Determine the [X, Y] coordinate at the center of the cell enclosing the given text.  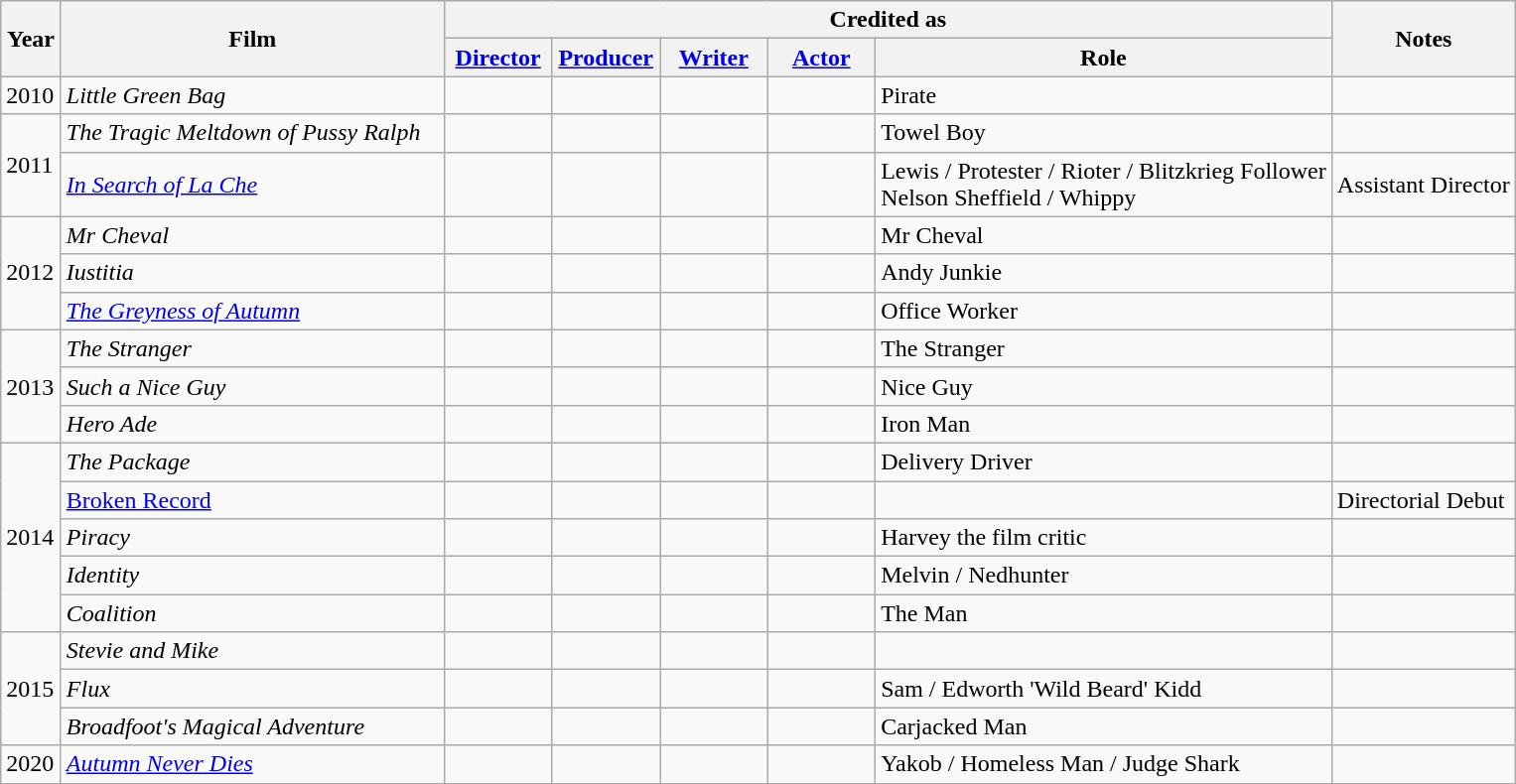
Harvey the film critic [1104, 538]
Nice Guy [1104, 386]
Broadfoot's Magical Adventure [252, 726]
2010 [32, 95]
Delivery Driver [1104, 461]
Piracy [252, 538]
Writer [713, 58]
The Tragic Meltdown of Pussy Ralph [252, 133]
Such a Nice Guy [252, 386]
The Greyness of Autumn [252, 311]
Coalition [252, 613]
Lewis / Protester / Rioter / Blitzkrieg FollowerNelson Sheffield / Whippy [1104, 185]
Sam / Edworth 'Wild Beard' Kidd [1104, 689]
Assistant Director [1424, 185]
Identity [252, 576]
Office Worker [1104, 311]
2015 [32, 689]
Notes [1424, 39]
Producer [606, 58]
2011 [32, 165]
Yakob / Homeless Man / Judge Shark [1104, 764]
The Man [1104, 613]
Melvin / Nedhunter [1104, 576]
Directorial Debut [1424, 499]
Stevie and Mike [252, 651]
In Search of La Che [252, 185]
Iustitia [252, 273]
Broken Record [252, 499]
Andy Junkie [1104, 273]
Carjacked Man [1104, 726]
Little Green Bag [252, 95]
Film [252, 39]
2014 [32, 537]
Year [32, 39]
Hero Ade [252, 424]
Flux [252, 689]
Actor [822, 58]
The Package [252, 461]
Iron Man [1104, 424]
Towel Boy [1104, 133]
2012 [32, 273]
Autumn Never Dies [252, 764]
Director [498, 58]
2013 [32, 386]
Role [1104, 58]
Credited as [888, 20]
2020 [32, 764]
Pirate [1104, 95]
